Output the (X, Y) coordinate of the center of the cell containing the given text.  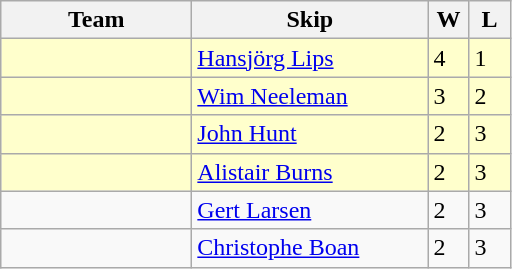
L (490, 20)
Gert Larsen (310, 210)
John Hunt (310, 134)
Hansjörg Lips (310, 58)
Wim Neeleman (310, 96)
Alistair Burns (310, 172)
1 (490, 58)
W (448, 20)
4 (448, 58)
Team (96, 20)
Christophe Boan (310, 248)
Skip (310, 20)
